Find where the given text appears and provide that cell's center as (x, y) coordinate. 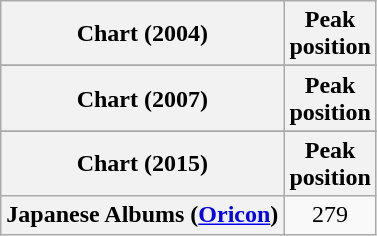
279 (330, 215)
Chart (2007) (142, 98)
Chart (2004) (142, 34)
Japanese Albums (Oricon) (142, 215)
Chart (2015) (142, 164)
